Find where the given text appears and provide that cell's center as [X, Y] coordinate. 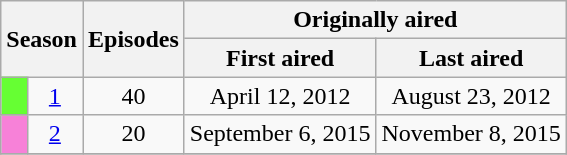
First aired [280, 58]
Originally aired [375, 20]
Season [42, 39]
Last aired [471, 58]
August 23, 2012 [471, 96]
1 [54, 96]
40 [133, 96]
20 [133, 134]
November 8, 2015 [471, 134]
Episodes [133, 39]
September 6, 2015 [280, 134]
2 [54, 134]
April 12, 2012 [280, 96]
